Scan for the cell matching the given text and deliver its [x, y] coordinate at center. 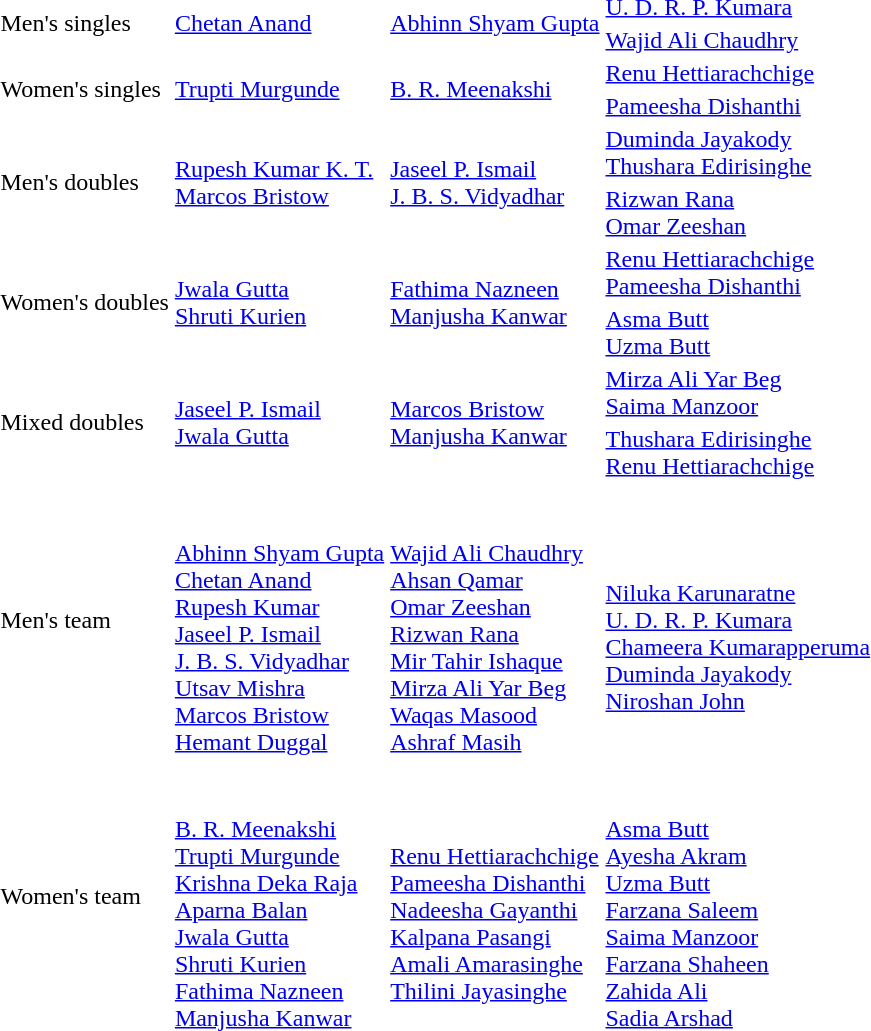
Fathima Nazneen Manjusha Kanwar [495, 302]
B. R. Meenakshi [495, 90]
Rupesh Kumar K. T. Marcos Bristow [279, 182]
Jwala Gutta Shruti Kurien [279, 302]
Jaseel P. Ismail Jwala Gutta [279, 422]
Abhinn Shyam Gupta Chetan Anand Rupesh Kumar Jaseel P. Ismail J. B. S. Vidyadhar Utsav Mishra Marcos Bristow Hemant Duggal [279, 620]
Jaseel P. Ismail J. B. S. Vidyadhar [495, 182]
Wajid Ali Chaudhry Ahsan Qamar Omar Zeeshan Rizwan Rana Mir Tahir Ishaque Mirza Ali Yar Beg Waqas Masood Ashraf Masih [495, 620]
Trupti Murgunde [279, 90]
Marcos Bristow Manjusha Kanwar [495, 422]
